Return the [X, Y] coordinate for the center point of the cell that contains the specified text.  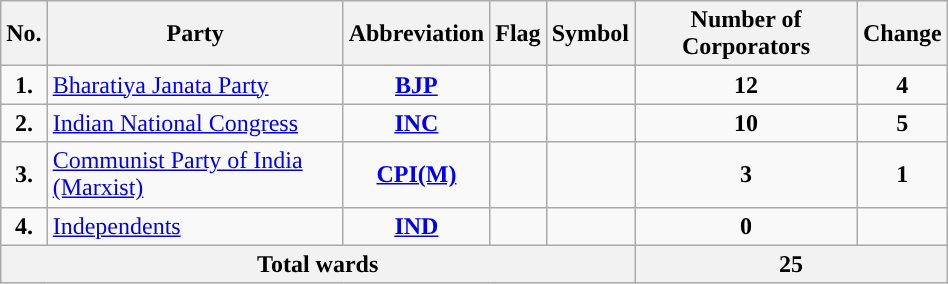
Change [902, 34]
Indian National Congress [195, 123]
5 [902, 123]
4 [902, 85]
1. [24, 85]
BJP [416, 85]
CPI(M) [416, 174]
Party [195, 34]
Total wards [318, 264]
10 [746, 123]
Flag [518, 34]
3. [24, 174]
No. [24, 34]
INC [416, 123]
Abbreviation [416, 34]
Symbol [590, 34]
IND [416, 226]
Number of Corporators [746, 34]
Bharatiya Janata Party [195, 85]
12 [746, 85]
2. [24, 123]
3 [746, 174]
0 [746, 226]
25 [792, 264]
4. [24, 226]
Communist Party of India (Marxist) [195, 174]
Independents [195, 226]
1 [902, 174]
